Return the (x, y) coordinate for the center point of the cell that contains the specified text.  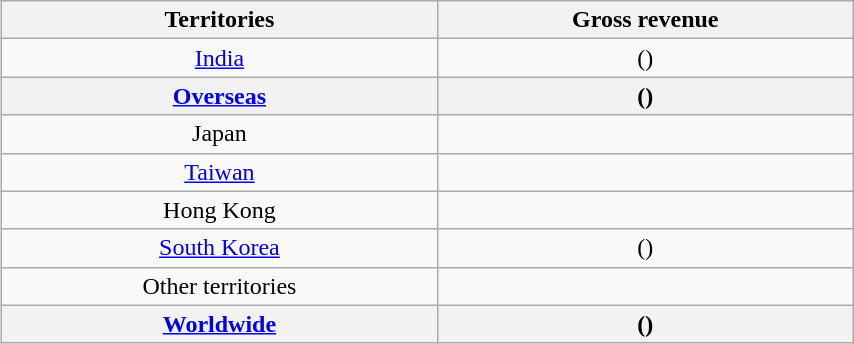
Gross revenue (645, 20)
Hong Kong (220, 210)
Taiwan (220, 172)
Overseas (220, 96)
Japan (220, 134)
India (220, 58)
Other territories (220, 286)
Territories (220, 20)
South Korea (220, 248)
Worldwide (220, 324)
